Scan for the cell matching the given text and deliver its [x, y] coordinate at center. 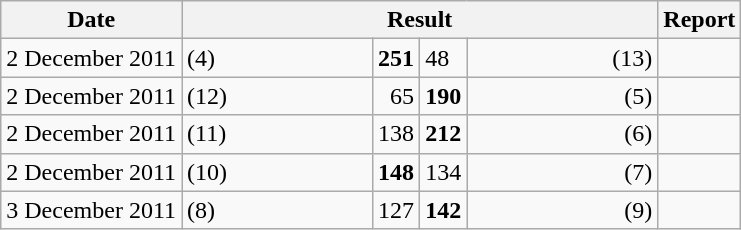
(10) [278, 172]
Date [92, 20]
134 [444, 172]
127 [396, 210]
Result [420, 20]
(12) [278, 96]
142 [444, 210]
48 [444, 58]
251 [396, 58]
(13) [562, 58]
148 [396, 172]
(8) [278, 210]
190 [444, 96]
(11) [278, 134]
3 December 2011 [92, 210]
65 [396, 96]
138 [396, 134]
Report [700, 20]
(6) [562, 134]
(5) [562, 96]
(4) [278, 58]
(7) [562, 172]
212 [444, 134]
(9) [562, 210]
